Search for the cell housing the specified text and yield its [X, Y] center coordinate. 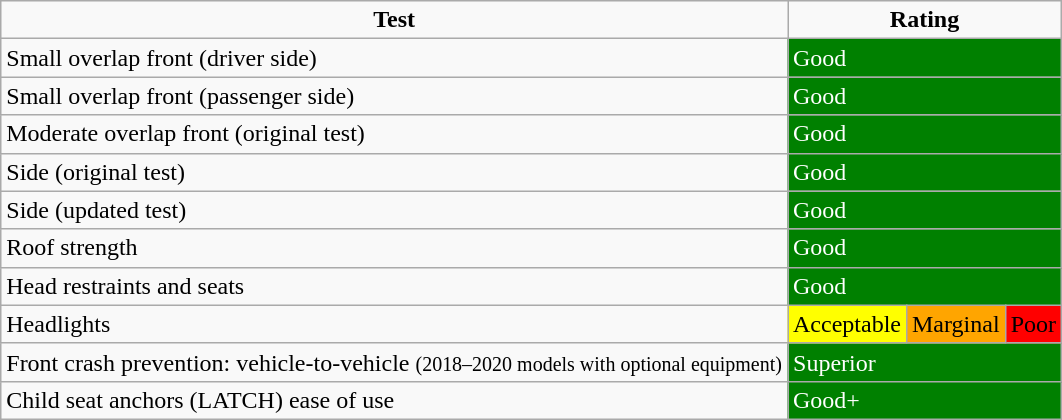
Head restraints and seats [394, 286]
Small overlap front (driver side) [394, 58]
Child seat anchors (LATCH) ease of use [394, 400]
Acceptable [848, 324]
Good+ [925, 400]
Moderate overlap front (original test) [394, 134]
Side (updated test) [394, 210]
Poor [1033, 324]
Rating [925, 20]
Roof strength [394, 248]
Side (original test) [394, 172]
Small overlap front (passenger side) [394, 96]
Front crash prevention: vehicle-to-vehicle (2018–2020 models with optional equipment) [394, 362]
Headlights [394, 324]
Test [394, 20]
Superior [925, 362]
Marginal [956, 324]
